From the cell containing the given text, extract its center point as [x, y] coordinate. 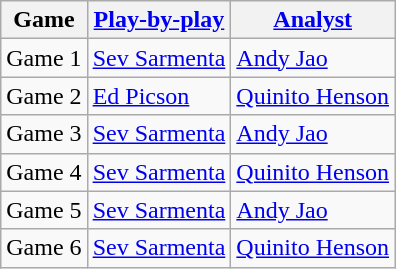
Play-by-play [159, 20]
Game 2 [44, 96]
Game 6 [44, 248]
Game 3 [44, 134]
Ed Picson [159, 96]
Analyst [313, 20]
Game 4 [44, 172]
Game 5 [44, 210]
Game [44, 20]
Game 1 [44, 58]
